Pinpoint the cell where the given text exists, returning its [x, y] midpoint coordinate. 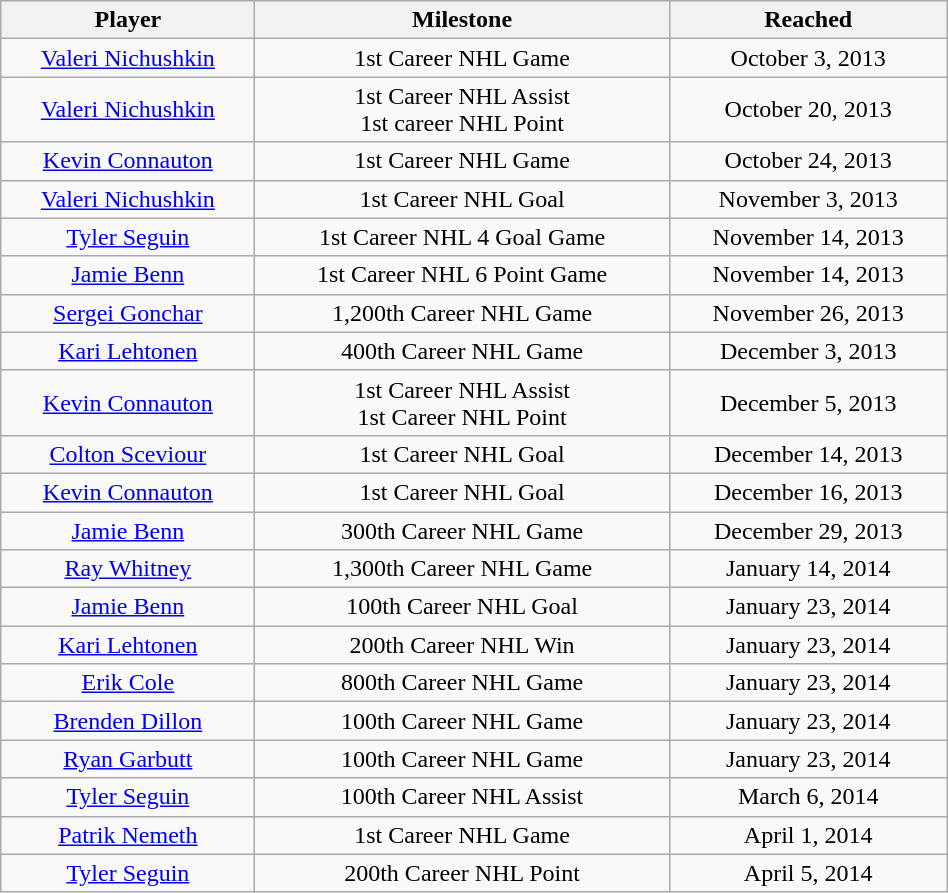
Milestone [462, 20]
300th Career NHL Game [462, 531]
Brenden Dillon [128, 721]
1st Career NHL Assist1st career NHL Point [462, 110]
April 5, 2014 [808, 873]
1st Career NHL 6 Point Game [462, 275]
1,200th Career NHL Game [462, 313]
Ray Whitney [128, 569]
Patrik Nemeth [128, 835]
November 26, 2013 [808, 313]
January 14, 2014 [808, 569]
100th Career NHL Assist [462, 797]
December 3, 2013 [808, 351]
800th Career NHL Game [462, 683]
1st Career NHL 4 Goal Game [462, 237]
Sergei Gonchar [128, 313]
November 3, 2013 [808, 199]
March 6, 2014 [808, 797]
Player [128, 20]
200th Career NHL Point [462, 873]
Ryan Garbutt [128, 759]
100th Career NHL Goal [462, 607]
1st Career NHL Assist1st Career NHL Point [462, 402]
April 1, 2014 [808, 835]
Reached [808, 20]
December 29, 2013 [808, 531]
October 20, 2013 [808, 110]
200th Career NHL Win [462, 645]
Erik Cole [128, 683]
400th Career NHL Game [462, 351]
October 24, 2013 [808, 161]
December 14, 2013 [808, 454]
Colton Sceviour [128, 454]
December 16, 2013 [808, 492]
October 3, 2013 [808, 58]
December 5, 2013 [808, 402]
1,300th Career NHL Game [462, 569]
